Determine the (x, y) coordinate at the center of the cell enclosing the given text.  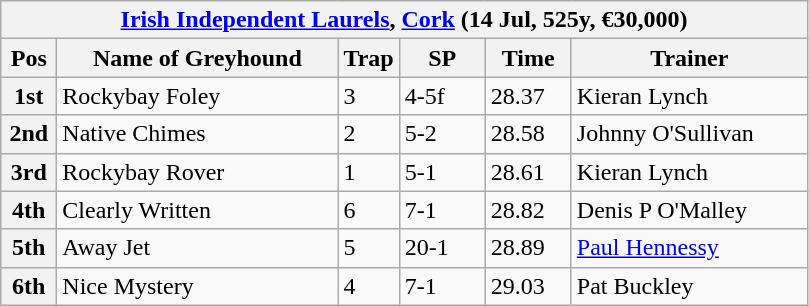
20-1 (442, 248)
29.03 (528, 286)
Trap (368, 58)
4 (368, 286)
5-2 (442, 134)
1 (368, 172)
6 (368, 210)
4th (29, 210)
5 (368, 248)
6th (29, 286)
28.61 (528, 172)
2 (368, 134)
Trainer (689, 58)
1st (29, 96)
2nd (29, 134)
Clearly Written (198, 210)
Paul Hennessy (689, 248)
SP (442, 58)
5th (29, 248)
28.58 (528, 134)
Native Chimes (198, 134)
Denis P O'Malley (689, 210)
Time (528, 58)
3rd (29, 172)
Pat Buckley (689, 286)
5-1 (442, 172)
Johnny O'Sullivan (689, 134)
Irish Independent Laurels, Cork (14 Jul, 525y, €30,000) (404, 20)
Nice Mystery (198, 286)
28.37 (528, 96)
Away Jet (198, 248)
28.82 (528, 210)
Rockybay Foley (198, 96)
28.89 (528, 248)
Pos (29, 58)
Rockybay Rover (198, 172)
4-5f (442, 96)
Name of Greyhound (198, 58)
3 (368, 96)
